Provide the [x, y] coordinate of the cell's center where the given text is located.  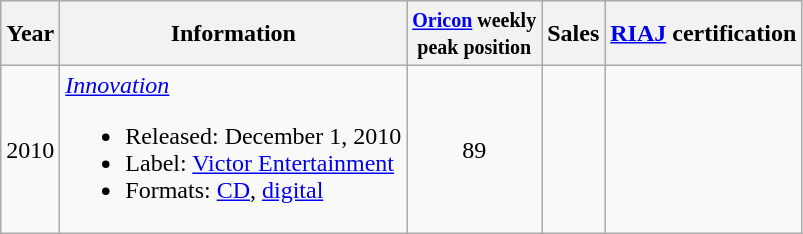
89 [474, 150]
Sales [574, 34]
Oricon weeklypeak position [474, 34]
InnovationReleased: December 1, 2010Label: Victor EntertainmentFormats: CD, digital [234, 150]
RIAJ certification [704, 34]
Information [234, 34]
Year [30, 34]
2010 [30, 150]
